Return the (X, Y) coordinate for the center point of the cell that contains the specified text.  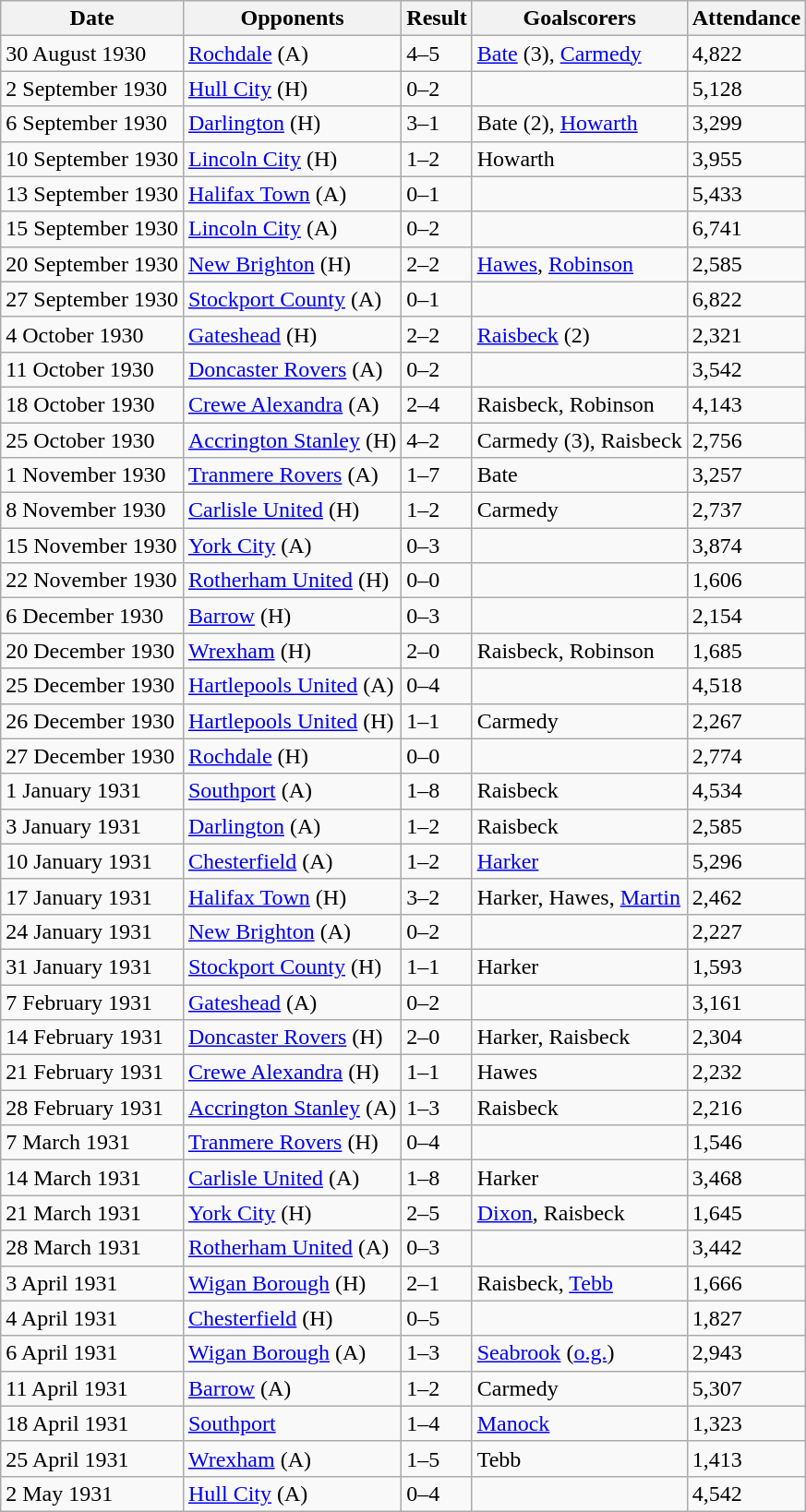
15 September 1930 (92, 229)
Doncaster Rovers (H) (292, 1038)
Gateshead (A) (292, 1002)
21 February 1931 (92, 1073)
York City (A) (292, 546)
3,468 (746, 1178)
Rotherham United (A) (292, 1248)
Doncaster Rovers (A) (292, 369)
Chesterfield (A) (292, 861)
Result (437, 18)
Manock (580, 1423)
Darlington (A) (292, 826)
Lincoln City (A) (292, 229)
5,296 (746, 861)
2 September 1930 (92, 89)
21 March 1931 (92, 1213)
Hawes, Robinson (580, 264)
4 April 1931 (92, 1318)
Opponents (292, 18)
Carlisle United (H) (292, 510)
1,645 (746, 1213)
4,143 (746, 404)
Tranmere Rovers (H) (292, 1143)
3–1 (437, 124)
2,321 (746, 334)
3 April 1931 (92, 1283)
20 September 1930 (92, 264)
22 November 1930 (92, 581)
3,442 (746, 1248)
Hartlepools United (H) (292, 721)
Accrington Stanley (H) (292, 440)
8 November 1930 (92, 510)
5,128 (746, 89)
Hartlepools United (A) (292, 686)
1,827 (746, 1318)
24 January 1931 (92, 931)
4–5 (437, 54)
Bate (580, 475)
10 September 1930 (92, 159)
1–4 (437, 1423)
Dixon, Raisbeck (580, 1213)
3,299 (746, 124)
Wigan Borough (A) (292, 1353)
3–2 (437, 896)
18 October 1930 (92, 404)
13 September 1930 (92, 194)
2 May 1931 (92, 1494)
Wigan Borough (H) (292, 1283)
2,737 (746, 510)
4,534 (746, 791)
4–2 (437, 440)
Lincoln City (H) (292, 159)
Attendance (746, 18)
Wrexham (A) (292, 1458)
4,542 (746, 1494)
3,874 (746, 546)
Southport (292, 1423)
3,542 (746, 369)
Rochdale (H) (292, 756)
Rochdale (A) (292, 54)
27 September 1930 (92, 299)
2,774 (746, 756)
11 October 1930 (92, 369)
Halifax Town (A) (292, 194)
Bate (3), Carmedy (580, 54)
4,518 (746, 686)
1 November 1930 (92, 475)
Carmedy (3), Raisbeck (580, 440)
1–7 (437, 475)
Crewe Alexandra (A) (292, 404)
Hull City (A) (292, 1494)
2,267 (746, 721)
2,756 (746, 440)
Harker, Raisbeck (580, 1038)
11 April 1931 (92, 1388)
Goalscorers (580, 18)
Chesterfield (H) (292, 1318)
Date (92, 18)
Stockport County (H) (292, 966)
Tebb (580, 1458)
14 February 1931 (92, 1038)
Wrexham (H) (292, 651)
6,741 (746, 229)
2,216 (746, 1108)
1,323 (746, 1423)
Barrow (A) (292, 1388)
Halifax Town (H) (292, 896)
7 February 1931 (92, 1002)
20 December 1930 (92, 651)
Crewe Alexandra (H) (292, 1073)
2–4 (437, 404)
25 October 1930 (92, 440)
2,943 (746, 1353)
Hawes (580, 1073)
1 January 1931 (92, 791)
2,232 (746, 1073)
6,822 (746, 299)
3,955 (746, 159)
New Brighton (H) (292, 264)
2–5 (437, 1213)
25 April 1931 (92, 1458)
3,161 (746, 1002)
18 April 1931 (92, 1423)
17 January 1931 (92, 896)
Tranmere Rovers (A) (292, 475)
Seabrook (o.g.) (580, 1353)
28 February 1931 (92, 1108)
Carlisle United (A) (292, 1178)
2–1 (437, 1283)
1,593 (746, 966)
Southport (A) (292, 791)
10 January 1931 (92, 861)
6 April 1931 (92, 1353)
Rotherham United (H) (292, 581)
2,304 (746, 1038)
1–5 (437, 1458)
1,685 (746, 651)
Darlington (H) (292, 124)
25 December 1930 (92, 686)
Accrington Stanley (A) (292, 1108)
1,546 (746, 1143)
Bate (2), Howarth (580, 124)
28 March 1931 (92, 1248)
Hull City (H) (292, 89)
30 August 1930 (92, 54)
Barrow (H) (292, 616)
3 January 1931 (92, 826)
14 March 1931 (92, 1178)
7 March 1931 (92, 1143)
4,822 (746, 54)
26 December 1930 (92, 721)
27 December 1930 (92, 756)
Gateshead (H) (292, 334)
6 December 1930 (92, 616)
Harker, Hawes, Martin (580, 896)
0–5 (437, 1318)
1,606 (746, 581)
15 November 1930 (92, 546)
5,307 (746, 1388)
3,257 (746, 475)
6 September 1930 (92, 124)
31 January 1931 (92, 966)
4 October 1930 (92, 334)
Stockport County (A) (292, 299)
1,413 (746, 1458)
1,666 (746, 1283)
Howarth (580, 159)
Raisbeck, Tebb (580, 1283)
2,462 (746, 896)
2,227 (746, 931)
5,433 (746, 194)
New Brighton (A) (292, 931)
2,154 (746, 616)
York City (H) (292, 1213)
Raisbeck (2) (580, 334)
